Provide the (x, y) coordinate of the cell's center where the given text is located.  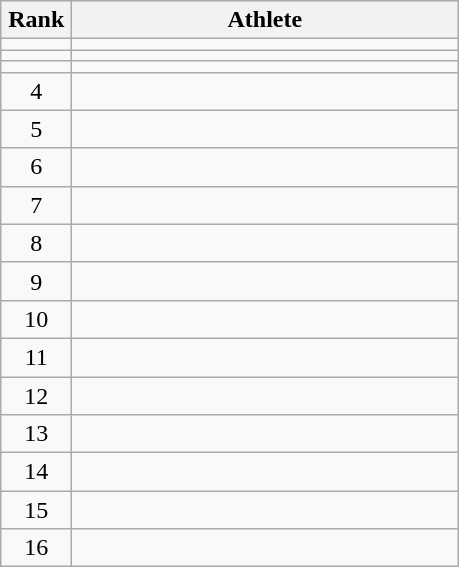
16 (36, 548)
13 (36, 434)
14 (36, 472)
Rank (36, 20)
11 (36, 357)
6 (36, 167)
12 (36, 395)
4 (36, 91)
7 (36, 205)
5 (36, 129)
8 (36, 243)
10 (36, 319)
Athlete (265, 20)
15 (36, 510)
9 (36, 281)
